Return the (X, Y) coordinate for the center point of the cell that contains the specified text.  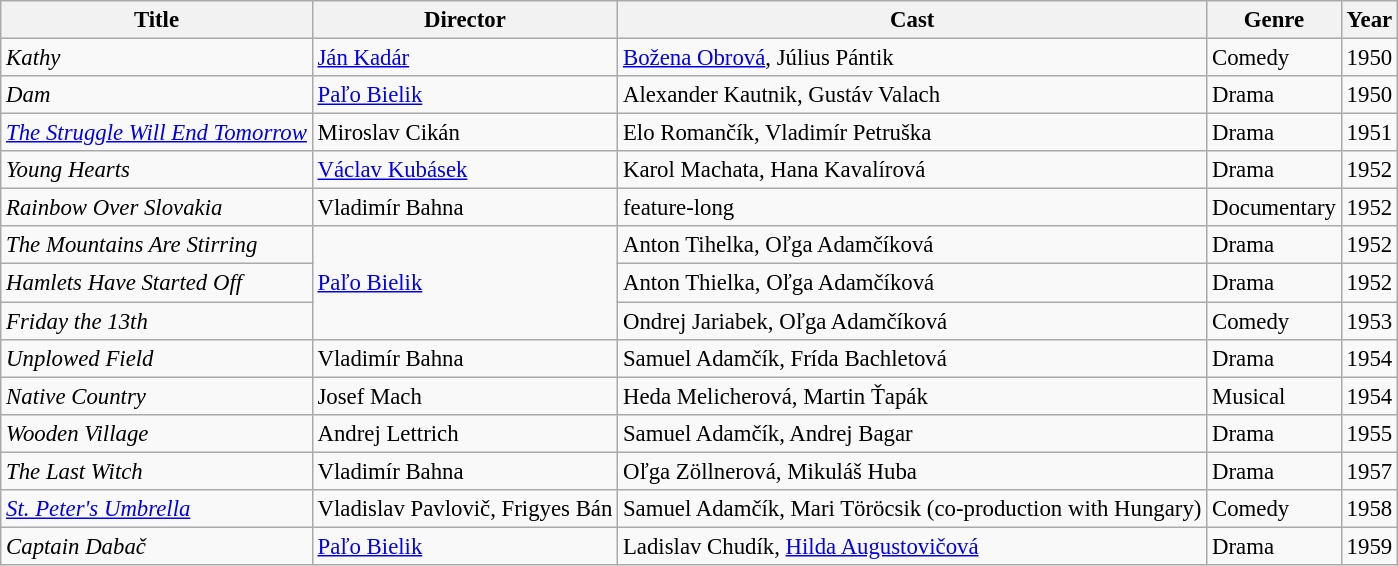
Captain Dabač (156, 546)
Miroslav Cikán (464, 133)
Heda Melicherová, Martin Ťapák (912, 396)
1958 (1369, 509)
feature-long (912, 208)
Samuel Adamčík, Frída Bachletová (912, 358)
Samuel Adamčík, Mari Töröcsik (co-production with Hungary) (912, 509)
Oľga Zöllnerová, Mikuláš Huba (912, 471)
Dam (156, 95)
Andrej Lettrich (464, 433)
Documentary (1274, 208)
1953 (1369, 321)
1957 (1369, 471)
Anton Thielka, Oľga Adamčíková (912, 283)
The Struggle Will End Tomorrow (156, 133)
Unplowed Field (156, 358)
Karol Machata, Hana Kavalírová (912, 170)
Hamlets Have Started Off (156, 283)
Title (156, 20)
1959 (1369, 546)
Anton Tihelka, Oľga Adamčíková (912, 245)
Musical (1274, 396)
Friday the 13th (156, 321)
Kathy (156, 58)
Cast (912, 20)
Božena Obrová, Július Pántik (912, 58)
Young Hearts (156, 170)
Václav Kubásek (464, 170)
Year (1369, 20)
Ladislav Chudík, Hilda Augustovičová (912, 546)
Alexander Kautnik, Gustáv Valach (912, 95)
St. Peter's Umbrella (156, 509)
Wooden Village (156, 433)
Samuel Adamčík, Andrej Bagar (912, 433)
The Last Witch (156, 471)
Native Country (156, 396)
Elo Romančík, Vladimír Petruška (912, 133)
The Mountains Are Stirring (156, 245)
1955 (1369, 433)
Genre (1274, 20)
Director (464, 20)
Ján Kadár (464, 58)
Ondrej Jariabek, Oľga Adamčíková (912, 321)
Vladislav Pavlovič, Frigyes Bán (464, 509)
Josef Mach (464, 396)
Rainbow Over Slovakia (156, 208)
1951 (1369, 133)
